Pinpoint the cell where the given text exists, returning its (X, Y) midpoint coordinate. 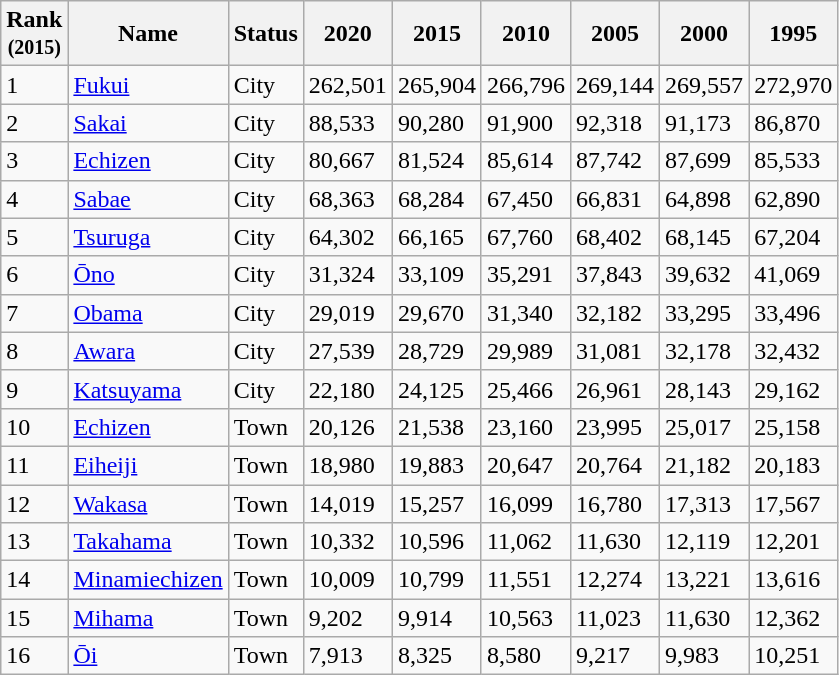
28,729 (436, 351)
32,178 (704, 351)
20,126 (348, 427)
20,647 (526, 465)
35,291 (526, 275)
87,742 (614, 161)
13,616 (794, 580)
85,533 (794, 161)
10 (34, 427)
12 (34, 503)
Ōi (148, 656)
266,796 (526, 85)
8,325 (436, 656)
2020 (348, 34)
31,324 (348, 275)
Awara (148, 351)
9,983 (704, 656)
33,109 (436, 275)
Minamiechizen (148, 580)
16,099 (526, 503)
68,145 (704, 237)
14 (34, 580)
25,466 (526, 389)
20,764 (614, 465)
Mihama (148, 618)
64,898 (704, 199)
25,017 (704, 427)
66,831 (614, 199)
3 (34, 161)
10,596 (436, 542)
90,280 (436, 123)
17,567 (794, 503)
Status (266, 34)
33,496 (794, 313)
31,081 (614, 351)
Takahama (148, 542)
10,563 (526, 618)
2015 (436, 34)
9,914 (436, 618)
62,890 (794, 199)
41,069 (794, 275)
27,539 (348, 351)
16,780 (614, 503)
11,551 (526, 580)
12,362 (794, 618)
32,182 (614, 313)
1995 (794, 34)
24,125 (436, 389)
9,217 (614, 656)
10,799 (436, 580)
10,332 (348, 542)
Fukui (148, 85)
31,340 (526, 313)
10,009 (348, 580)
Sakai (148, 123)
2000 (704, 34)
11,062 (526, 542)
33,295 (704, 313)
91,900 (526, 123)
8,580 (526, 656)
67,450 (526, 199)
9,202 (348, 618)
Name (148, 34)
13,221 (704, 580)
272,970 (794, 85)
269,144 (614, 85)
13 (34, 542)
7,913 (348, 656)
18,980 (348, 465)
265,904 (436, 85)
12,119 (704, 542)
2005 (614, 34)
12,274 (614, 580)
32,432 (794, 351)
20,183 (794, 465)
1 (34, 85)
67,204 (794, 237)
26,961 (614, 389)
68,402 (614, 237)
91,173 (704, 123)
80,667 (348, 161)
Katsuyama (148, 389)
87,699 (704, 161)
81,524 (436, 161)
2010 (526, 34)
68,363 (348, 199)
68,284 (436, 199)
7 (34, 313)
Rank(2015) (34, 34)
15 (34, 618)
Eiheiji (148, 465)
5 (34, 237)
2 (34, 123)
11,023 (614, 618)
23,160 (526, 427)
262,501 (348, 85)
Sabae (148, 199)
21,182 (704, 465)
16 (34, 656)
29,162 (794, 389)
28,143 (704, 389)
Tsuruga (148, 237)
86,870 (794, 123)
66,165 (436, 237)
19,883 (436, 465)
22,180 (348, 389)
4 (34, 199)
92,318 (614, 123)
12,201 (794, 542)
Ōno (148, 275)
64,302 (348, 237)
10,251 (794, 656)
88,533 (348, 123)
23,995 (614, 427)
9 (34, 389)
85,614 (526, 161)
6 (34, 275)
37,843 (614, 275)
Obama (148, 313)
14,019 (348, 503)
25,158 (794, 427)
39,632 (704, 275)
29,019 (348, 313)
15,257 (436, 503)
21,538 (436, 427)
67,760 (526, 237)
29,670 (436, 313)
Wakasa (148, 503)
8 (34, 351)
269,557 (704, 85)
29,989 (526, 351)
17,313 (704, 503)
11 (34, 465)
